Scan for the cell matching the given text and deliver its [X, Y] coordinate at center. 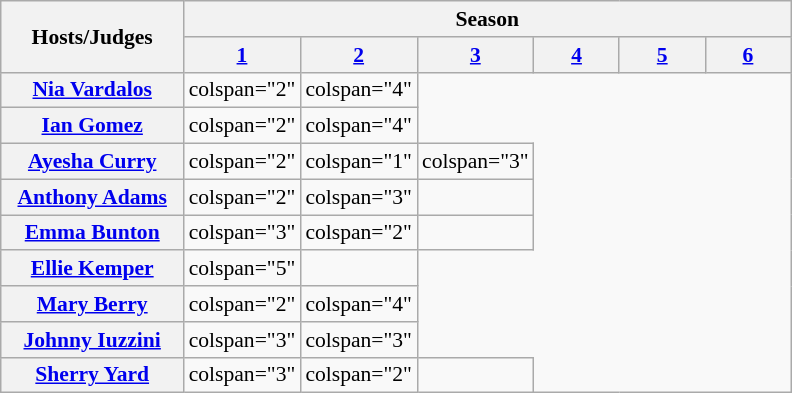
1 [242, 55]
Mary Berry [92, 304]
Emma Bunton [92, 233]
5 [662, 55]
Ellie Kemper [92, 269]
Nia Vardalos [92, 90]
2 [358, 55]
Anthony Adams [92, 197]
colspan="1" [358, 162]
Sherry Yard [92, 375]
4 [577, 55]
Ayesha Curry [92, 162]
Johnny Iuzzini [92, 340]
colspan="5" [242, 269]
3 [476, 55]
Ian Gomez [92, 126]
Hosts/Judges [92, 36]
6 [748, 55]
Season [488, 19]
